Return the (X, Y) coordinate for the center point of the cell that contains the specified text.  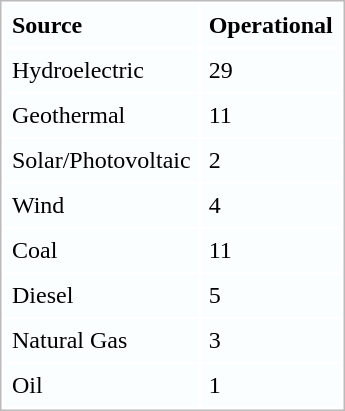
Hydroelectric (101, 71)
Source (101, 25)
1 (270, 385)
Natural Gas (101, 341)
Solar/Photovoltaic (101, 161)
5 (270, 295)
Diesel (101, 295)
Geothermal (101, 115)
4 (270, 205)
Wind (101, 205)
Operational (270, 25)
Oil (101, 385)
2 (270, 161)
3 (270, 341)
29 (270, 71)
Coal (101, 251)
